Pinpoint the cell where the given text exists, returning its (x, y) midpoint coordinate. 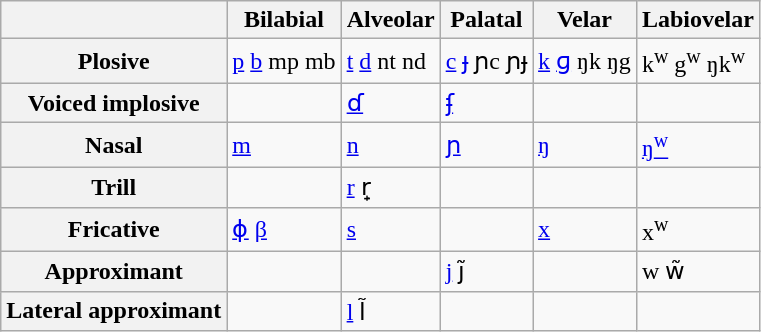
ʄ (486, 103)
Labiovelar (698, 20)
Plosive (114, 62)
k ɡ ŋk ŋg (585, 62)
c ɟ ɲc ɲɟ (486, 62)
t d nt nd (390, 62)
ɸ β (284, 230)
xw (698, 230)
x (585, 230)
Bilabial (284, 20)
p b mp mb (284, 62)
Fricative (114, 230)
w w̃ (698, 272)
j j̃ (486, 272)
Voiced implosive (114, 103)
m (284, 146)
ŋ (585, 146)
ŋw (698, 146)
kw gw ŋkw (698, 62)
Approximant (114, 272)
Nasal (114, 146)
n (390, 146)
ɲ (486, 146)
Palatal (486, 20)
r r̠̙ (390, 187)
l l̃ (390, 311)
Velar (585, 20)
Trill (114, 187)
Lateral approximant (114, 311)
ɗ (390, 103)
s (390, 230)
Alveolar (390, 20)
